Search for the cell housing the specified text and yield its (X, Y) center coordinate. 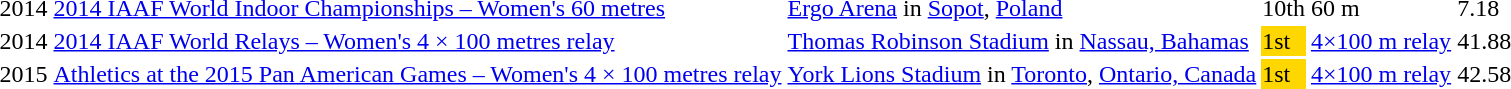
Athletics at the 2015 Pan American Games – Women's 4 × 100 metres relay (418, 74)
Thomas Robinson Stadium in Nassau, Bahamas (1022, 41)
York Lions Stadium in Toronto, Ontario, Canada (1022, 74)
2014 IAAF World Relays – Women's 4 × 100 metres relay (418, 41)
